Output the [x, y] coordinate of the center of the cell containing the given text.  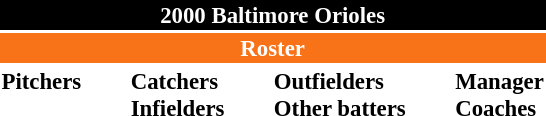
2000 Baltimore Orioles [272, 15]
Roster [272, 48]
